Identify which cell holds the provided text, then report its (x, y) central coordinate. 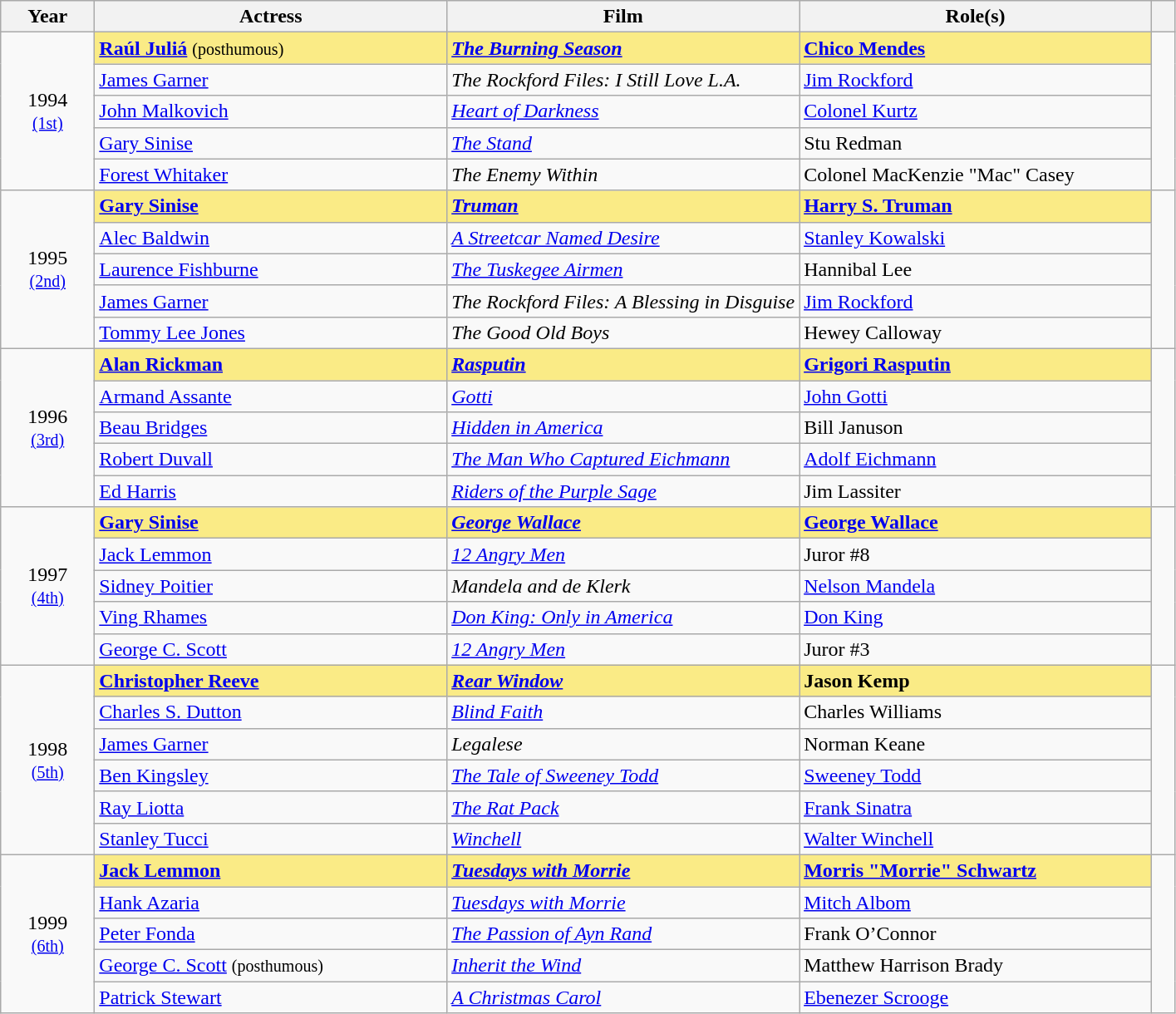
John Malkovich (271, 111)
Nelson Mandela (976, 586)
Role(s) (976, 17)
The Passion of Ayn Rand (623, 934)
1994(1st) (48, 111)
Bill Januson (976, 428)
Mandela and de Klerk (623, 586)
Mitch Albom (976, 902)
Armand Assante (271, 396)
The Rockford Files: A Blessing in Disguise (623, 301)
Winchell (623, 839)
Alec Baldwin (271, 238)
Matthew Harrison Brady (976, 966)
Beau Bridges (271, 428)
Colonel Kurtz (976, 111)
The Stand (623, 143)
1996(3rd) (48, 427)
Frank O’Connor (976, 934)
Tommy Lee Jones (271, 332)
The Burning Season (623, 48)
Ray Liotta (271, 807)
Blind Faith (623, 712)
Year (48, 17)
Morris "Morrie" Schwartz (976, 870)
Stanley Tucci (271, 839)
Charles Williams (976, 712)
Hidden in America (623, 428)
Actress (271, 17)
Grigori Rasputin (976, 364)
Sidney Poitier (271, 586)
Inherit the Wind (623, 966)
Adolf Eichmann (976, 460)
Patrick Stewart (271, 997)
Walter Winchell (976, 839)
Norman Keane (976, 744)
Juror #8 (976, 554)
Sweeney Todd (976, 775)
The Man Who Captured Eichmann (623, 460)
Ebenezer Scrooge (976, 997)
The Good Old Boys (623, 332)
Stanley Kowalski (976, 238)
Alan Rickman (271, 364)
Juror #3 (976, 649)
Film (623, 17)
Hannibal Lee (976, 269)
Heart of Darkness (623, 111)
Don King (976, 618)
Ed Harris (271, 491)
Jim Lassiter (976, 491)
The Rockford Files: I Still Love L.A. (623, 80)
Raúl Juliá (posthumous) (271, 48)
1997(4th) (48, 586)
Hewey Calloway (976, 332)
Jason Kemp (976, 681)
The Tale of Sweeney Todd (623, 775)
George C. Scott (posthumous) (271, 966)
Peter Fonda (271, 934)
Frank Sinatra (976, 807)
Legalese (623, 744)
Charles S. Dutton (271, 712)
Harry S. Truman (976, 206)
Rasputin (623, 364)
Laurence Fishburne (271, 269)
1995(2nd) (48, 269)
A Christmas Carol (623, 997)
Gotti (623, 396)
Forest Whitaker (271, 175)
Ben Kingsley (271, 775)
Truman (623, 206)
Chico Mendes (976, 48)
Don King: Only in America (623, 618)
1999(6th) (48, 933)
Riders of the Purple Sage (623, 491)
Stu Redman (976, 143)
The Tuskegee Airmen (623, 269)
The Rat Pack (623, 807)
Rear Window (623, 681)
Colonel MacKenzie "Mac" Casey (976, 175)
Robert Duvall (271, 460)
John Gotti (976, 396)
Ving Rhames (271, 618)
A Streetcar Named Desire (623, 238)
Christopher Reeve (271, 681)
The Enemy Within (623, 175)
George C. Scott (271, 649)
Hank Azaria (271, 902)
1998(5th) (48, 760)
